Output the [X, Y] coordinate of the center of the cell containing the given text.  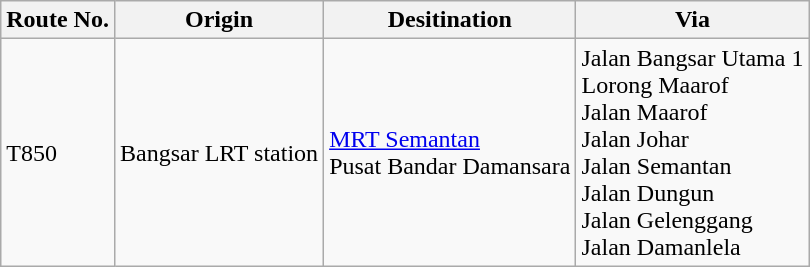
Jalan Bangsar Utama 1 Lorong Maarof Jalan Maarof Jalan Johar Jalan Semantan Jalan Dungun Jalan Gelenggang Jalan Damanlela [692, 152]
Origin [218, 20]
T850 [58, 152]
Desitination [450, 20]
MRT Semantan Pusat Bandar Damansara [450, 152]
Bangsar LRT station [218, 152]
Via [692, 20]
Route No. [58, 20]
